Identify which cell holds the provided text, then report its [X, Y] central coordinate. 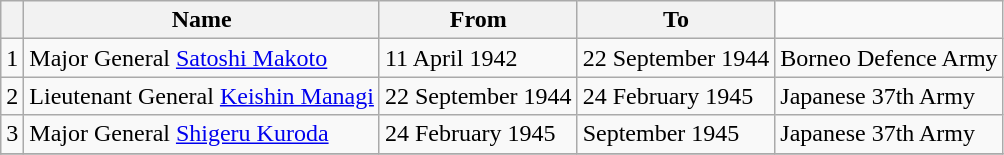
Major General Shigeru Kuroda [202, 134]
3 [12, 134]
Borneo Defence Army [889, 58]
September 1945 [676, 134]
Lieutenant General Keishin Managi [202, 96]
Name [202, 20]
11 April 1942 [478, 58]
1 [12, 58]
2 [12, 96]
To [676, 20]
From [478, 20]
Major General Satoshi Makoto [202, 58]
